Detect which cell encompasses the target text, then output its [x, y] center coordinate. 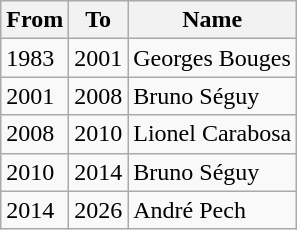
Name [212, 20]
To [98, 20]
Georges Bouges [212, 58]
2026 [98, 210]
1983 [35, 58]
From [35, 20]
André Pech [212, 210]
Lionel Carabosa [212, 134]
